Search for the cell housing the specified text and yield its [x, y] center coordinate. 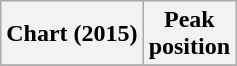
Chart (2015) [72, 34]
Peak position [189, 34]
